Extract the (X, Y) coordinate from the center of the cell holding the provided text.  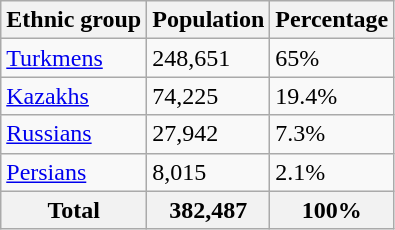
27,942 (208, 134)
2.1% (332, 172)
Population (208, 20)
Total (74, 210)
Turkmens (74, 58)
65% (332, 58)
Russians (74, 134)
Kazakhs (74, 96)
382,487 (208, 210)
7.3% (332, 134)
Percentage (332, 20)
100% (332, 210)
Persians (74, 172)
19.4% (332, 96)
8,015 (208, 172)
74,225 (208, 96)
Ethnic group (74, 20)
248,651 (208, 58)
